Extract the [X, Y] coordinate from the center of the cell holding the provided text.  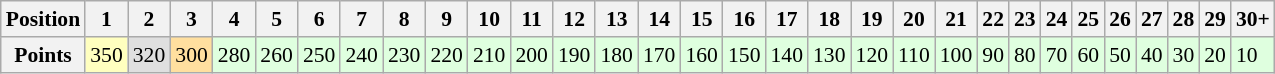
3 [192, 19]
5 [276, 19]
30 [1184, 55]
180 [616, 55]
170 [660, 55]
11 [532, 19]
24 [1057, 19]
130 [830, 55]
350 [106, 55]
260 [276, 55]
210 [490, 55]
250 [320, 55]
Position [43, 19]
12 [574, 19]
26 [1120, 19]
27 [1152, 19]
100 [956, 55]
190 [574, 55]
110 [914, 55]
23 [1025, 19]
120 [872, 55]
29 [1215, 19]
300 [192, 55]
22 [993, 19]
220 [446, 55]
13 [616, 19]
21 [956, 19]
Points [43, 55]
70 [1057, 55]
140 [786, 55]
17 [786, 19]
230 [404, 55]
2 [150, 19]
19 [872, 19]
60 [1088, 55]
160 [702, 55]
16 [744, 19]
25 [1088, 19]
150 [744, 55]
1 [106, 19]
9 [446, 19]
280 [234, 55]
30+ [1253, 19]
80 [1025, 55]
40 [1152, 55]
18 [830, 19]
28 [1184, 19]
320 [150, 55]
6 [320, 19]
8 [404, 19]
14 [660, 19]
15 [702, 19]
7 [362, 19]
90 [993, 55]
50 [1120, 55]
200 [532, 55]
4 [234, 19]
240 [362, 55]
